From the cell containing the given text, extract its center point as [x, y] coordinate. 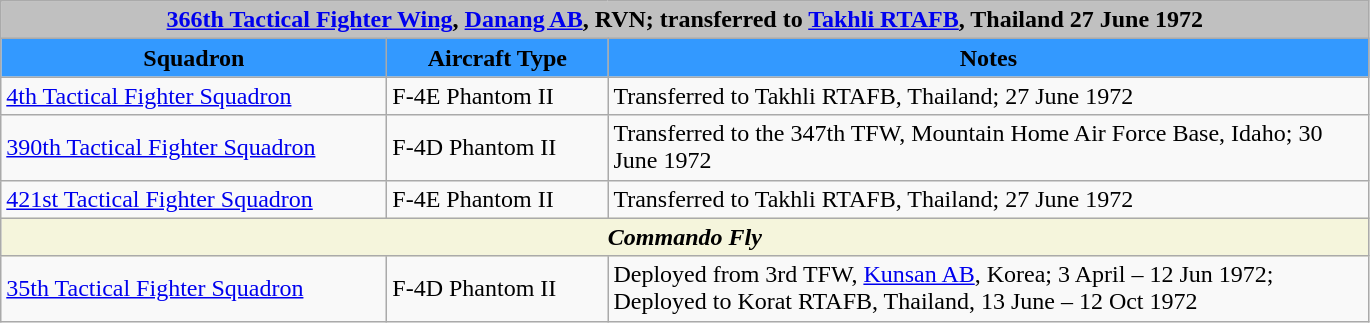
35th Tactical Fighter Squadron [194, 288]
421st Tactical Fighter Squadron [194, 199]
Squadron [194, 58]
Deployed from 3rd TFW, Kunsan AB, Korea; 3 April – 12 Jun 1972; Deployed to Korat RTAFB, Thailand, 13 June – 12 Oct 1972 [988, 288]
Notes [988, 58]
390th Tactical Fighter Squadron [194, 148]
Commando Fly [685, 237]
4th Tactical Fighter Squadron [194, 96]
366th Tactical Fighter Wing, Danang AB, RVN; transferred to Takhli RTAFB, Thailand 27 June 1972 [685, 20]
Transferred to the 347th TFW, Mountain Home Air Force Base, Idaho; 30 June 1972 [988, 148]
Aircraft Type [498, 58]
